Output the (X, Y) coordinate of the center of the cell containing the given text.  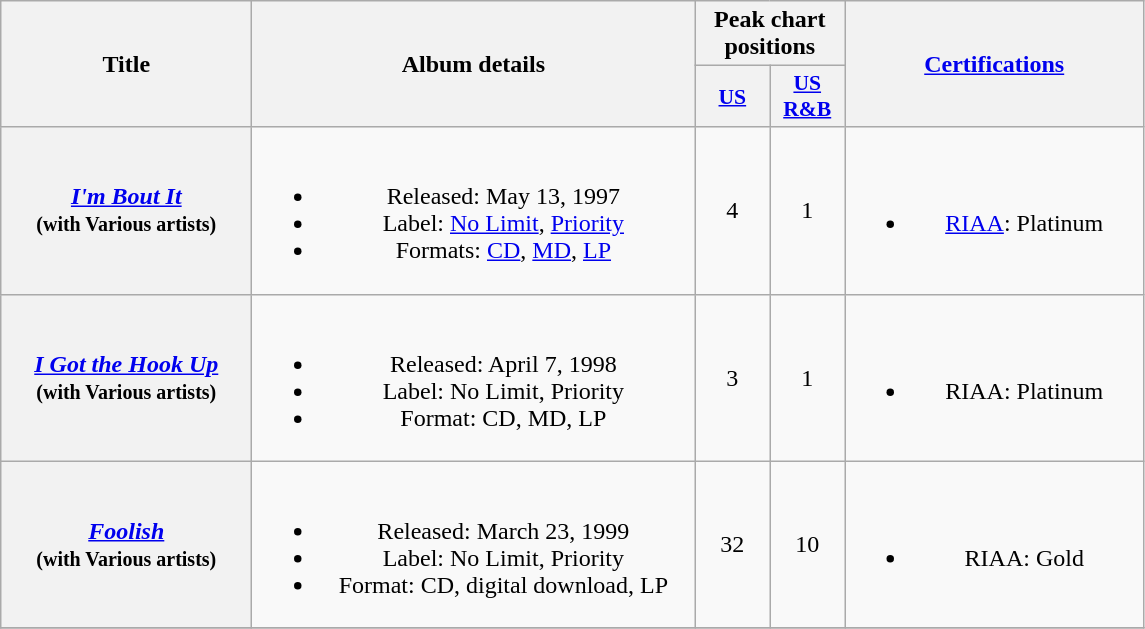
US R&B (808, 96)
Released: May 13, 1997Label: No Limit, PriorityFormats: CD, MD, LP (474, 210)
Foolish(with Various artists) (126, 544)
Peak chart positions (770, 34)
I'm Bout It(with Various artists) (126, 210)
Certifications (994, 64)
32 (732, 544)
4 (732, 210)
3 (732, 378)
RIAA: Gold (994, 544)
Released: March 23, 1999Label: No Limit, PriorityFormat: CD, digital download, LP (474, 544)
Title (126, 64)
I Got the Hook Up(with Various artists) (126, 378)
10 (808, 544)
Album details (474, 64)
Released: April 7, 1998Label: No Limit, PriorityFormat: CD, MD, LP (474, 378)
US (732, 96)
